Search for the cell housing the specified text and yield its [X, Y] center coordinate. 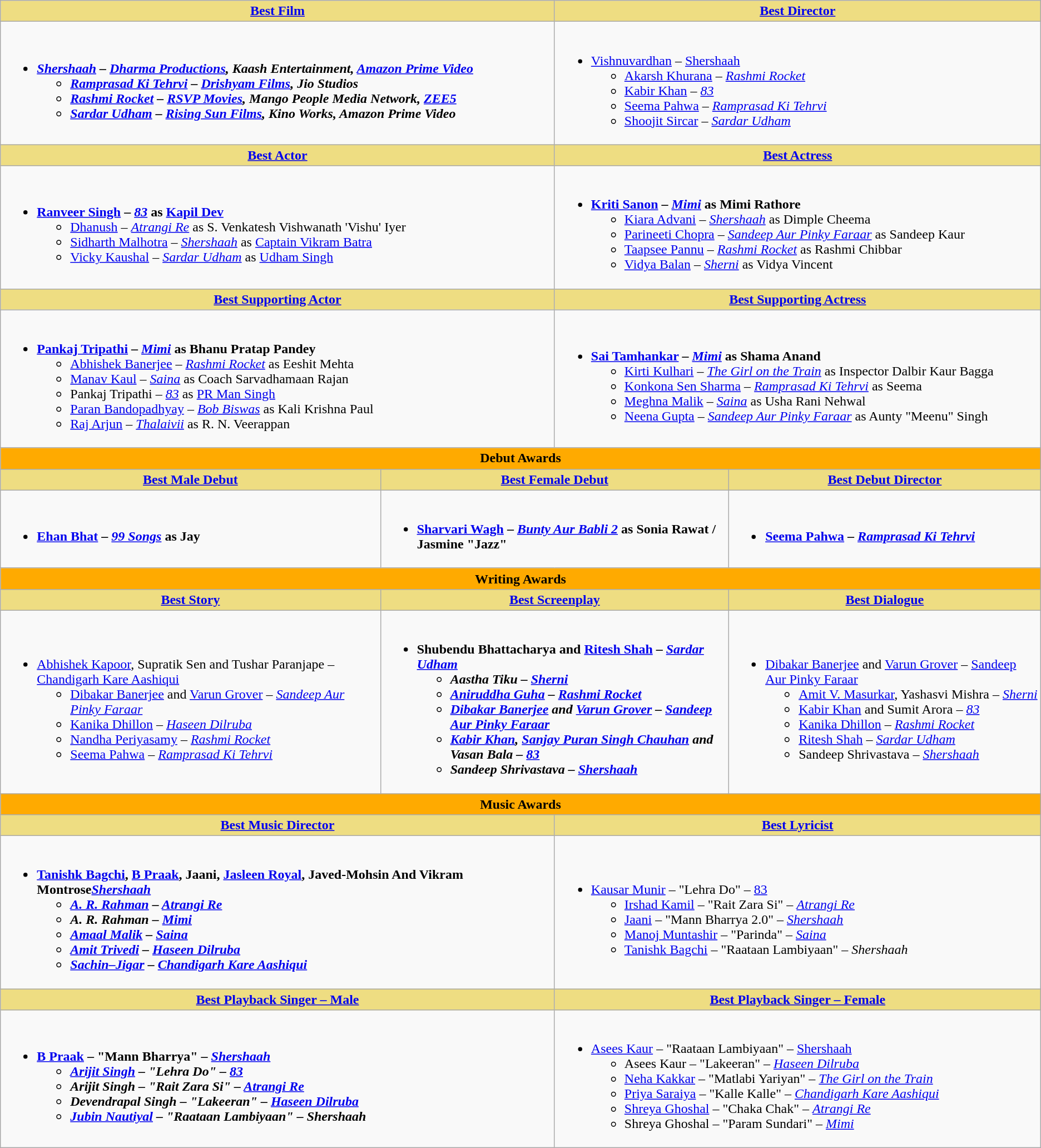
Seema Pahwa – Ramprasad Ki Tehrvi [885, 529]
Best Supporting Actor [278, 299]
Best Female Debut [555, 479]
Best Male Debut [190, 479]
Debut Awards [520, 458]
Best Playback Singer – Male [278, 999]
Best Dialogue [885, 600]
Best Debut Director [885, 479]
Best Music Director [278, 825]
Best Actor [278, 155]
Vishnuvardhan – ShershaahAkarsh Khurana – Rashmi RocketKabir Khan – 83Seema Pahwa – Ramprasad Ki TehrviShoojit Sircar – Sardar Udham [797, 83]
Best Lyricist [797, 825]
Writing Awards [520, 578]
Best Supporting Actress [797, 299]
Best Story [190, 600]
Sharvari Wagh – Bunty Aur Babli 2 as Sonia Rawat / Jasmine "Jazz" [555, 529]
Best Screenplay [555, 600]
Music Awards [520, 804]
Best Playback Singer – Female [797, 999]
Best Director [797, 11]
Best Film [278, 11]
Best Actress [797, 155]
Ehan Bhat – 99 Songs as Jay [190, 529]
